Extract the [x, y] coordinate from the center of the cell holding the provided text.  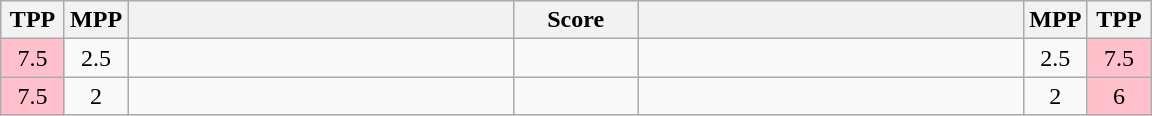
6 [1119, 96]
Score [576, 20]
